Find where the given text appears and provide that cell's center as (X, Y) coordinate. 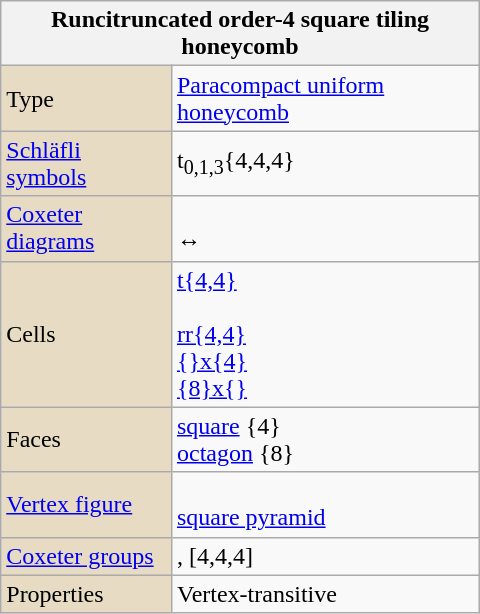
Coxeter diagrams (86, 228)
t0,1,3{4,4,4} (325, 164)
square pyramid (325, 504)
Paracompact uniform honeycomb (325, 98)
Type (86, 98)
square {4}octagon {8} (325, 440)
Runcitruncated order-4 square tiling honeycomb (240, 34)
Vertex figure (86, 504)
Faces (86, 440)
Coxeter groups (86, 556)
t{4,4} rr{4,4} {}x{4} {8}x{} (325, 334)
↔ (325, 228)
Cells (86, 334)
Properties (86, 594)
, [4,4,4] (325, 556)
Schläfli symbols (86, 164)
Vertex-transitive (325, 594)
